Detect which cell encompasses the target text, then output its [x, y] center coordinate. 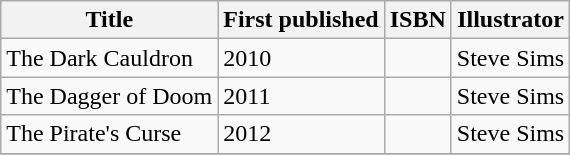
2010 [301, 58]
2011 [301, 96]
2012 [301, 134]
Illustrator [510, 20]
The Dark Cauldron [110, 58]
ISBN [418, 20]
The Pirate's Curse [110, 134]
First published [301, 20]
The Dagger of Doom [110, 96]
Title [110, 20]
